Locate the cell with the specified text and output its (X, Y) center coordinate. 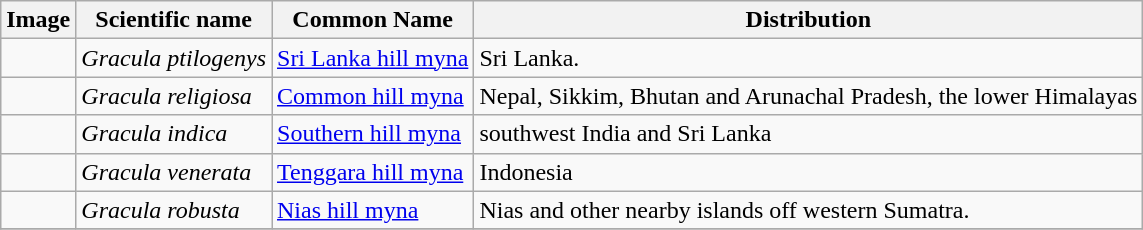
Nepal, Sikkim, Bhutan and Arunachal Pradesh, the lower Himalayas (808, 96)
Tenggara hill myna (373, 172)
Common hill myna (373, 96)
Southern hill myna (373, 134)
Gracula ptilogenys (174, 58)
Gracula indica (174, 134)
Gracula venerata (174, 172)
Gracula robusta (174, 210)
Nias and other nearby islands off western Sumatra. (808, 210)
Scientific name (174, 20)
Distribution (808, 20)
Gracula religiosa (174, 96)
Common Name (373, 20)
southwest India and Sri Lanka (808, 134)
Sri Lanka hill myna (373, 58)
Image (38, 20)
Indonesia (808, 172)
Sri Lanka. (808, 58)
Nias hill myna (373, 210)
